Scan for the cell matching the given text and deliver its [X, Y] coordinate at center. 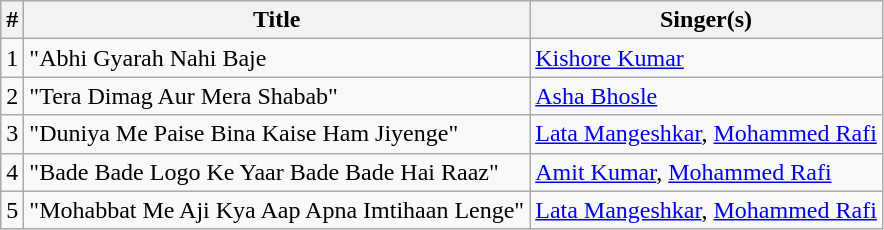
5 [12, 210]
Singer(s) [706, 20]
3 [12, 134]
4 [12, 172]
Kishore Kumar [706, 58]
Amit Kumar, Mohammed Rafi [706, 172]
Asha Bhosle [706, 96]
"Tera Dimag Aur Mera Shabab" [277, 96]
"Bade Bade Logo Ke Yaar Bade Bade Hai Raaz" [277, 172]
# [12, 20]
"Abhi Gyarah Nahi Baje [277, 58]
1 [12, 58]
Title [277, 20]
2 [12, 96]
"Mohabbat Me Aji Kya Aap Apna Imtihaan Lenge" [277, 210]
"Duniya Me Paise Bina Kaise Ham Jiyenge" [277, 134]
